From the cell containing the given text, extract its center point as (X, Y) coordinate. 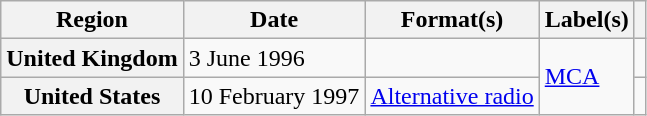
Region (92, 20)
MCA (586, 77)
Label(s) (586, 20)
United Kingdom (92, 58)
Format(s) (452, 20)
Alternative radio (452, 96)
10 February 1997 (274, 96)
United States (92, 96)
3 June 1996 (274, 58)
Date (274, 20)
